For the text-containing cell, return its midpoint in (x, y) coordinate format. 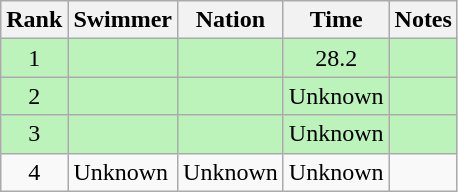
28.2 (336, 58)
4 (34, 172)
Rank (34, 20)
1 (34, 58)
3 (34, 134)
2 (34, 96)
Nation (231, 20)
Swimmer (123, 20)
Time (336, 20)
Notes (423, 20)
